Capture the cell that displays the provided text and extract its (x, y) central coordinate. 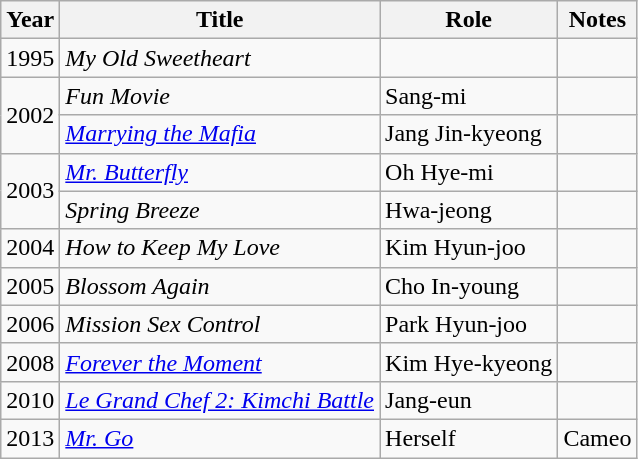
2002 (30, 115)
Park Hyun-joo (469, 324)
How to Keep My Love (220, 248)
Mr. Go (220, 438)
1995 (30, 58)
2010 (30, 400)
2013 (30, 438)
Jang-eun (469, 400)
Cameo (598, 438)
Role (469, 20)
Forever the Moment (220, 362)
Hwa-jeong (469, 210)
Sang-mi (469, 96)
2005 (30, 286)
Cho In-young (469, 286)
Herself (469, 438)
Spring Breeze (220, 210)
Le Grand Chef 2: Kimchi Battle (220, 400)
Oh Hye-mi (469, 172)
Mr. Butterfly (220, 172)
2008 (30, 362)
Year (30, 20)
Marrying the Mafia (220, 134)
Kim Hye-kyeong (469, 362)
Blossom Again (220, 286)
Notes (598, 20)
Title (220, 20)
My Old Sweetheart (220, 58)
2004 (30, 248)
Mission Sex Control (220, 324)
2006 (30, 324)
Fun Movie (220, 96)
Jang Jin-kyeong (469, 134)
Kim Hyun-joo (469, 248)
2003 (30, 191)
